Capture the cell that displays the provided text and extract its [X, Y] central coordinate. 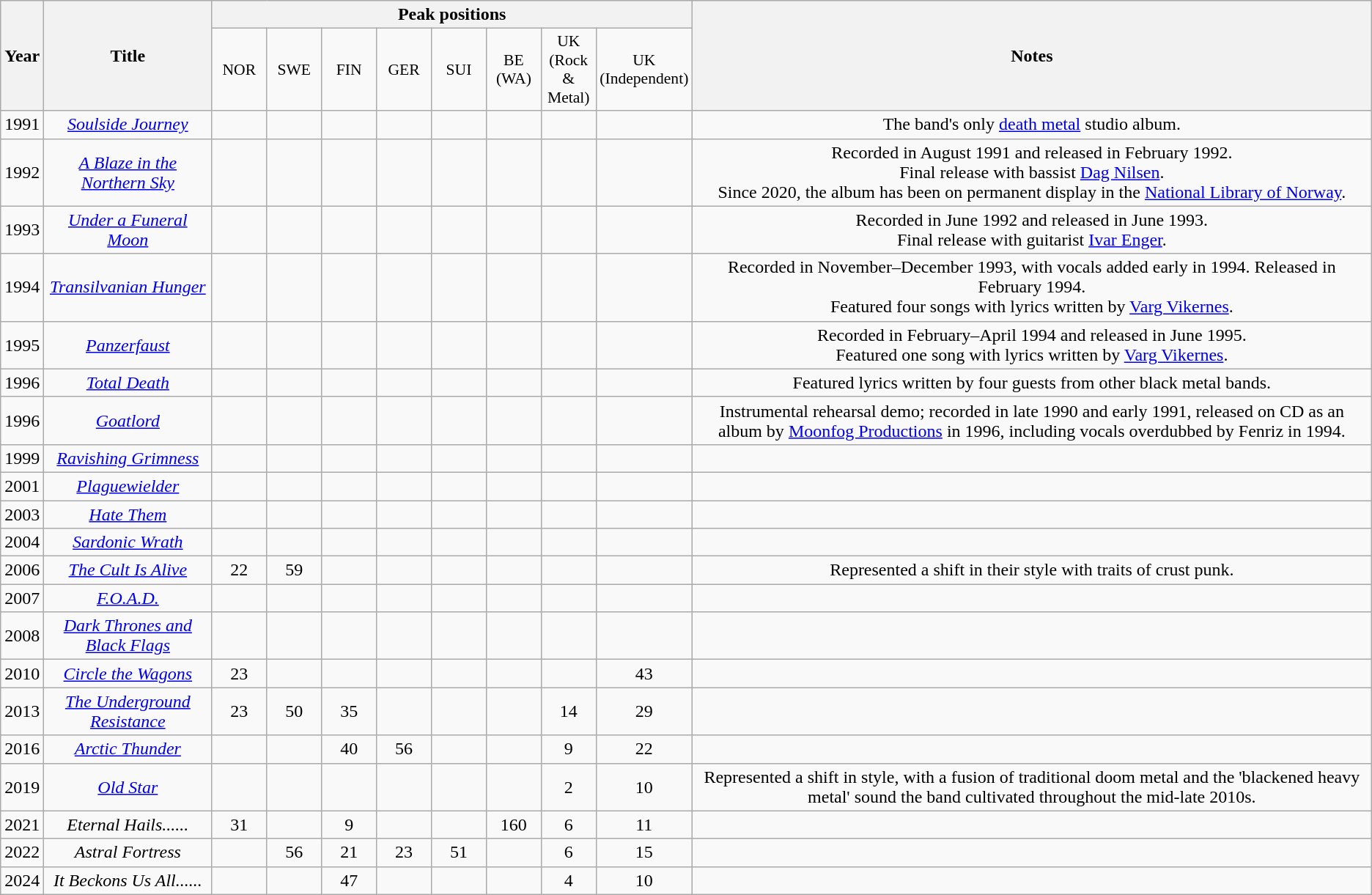
29 [643, 711]
Notes [1032, 56]
The band's only death metal studio album. [1032, 125]
The Cult Is Alive [128, 570]
2024 [22, 880]
It Beckons Us All...... [128, 880]
F.O.A.D. [128, 598]
The Underground Resistance [128, 711]
2001 [22, 486]
1991 [22, 125]
59 [295, 570]
21 [349, 852]
GER [405, 70]
1994 [22, 287]
Peak positions [452, 15]
Panzerfaust [128, 345]
SUI [459, 70]
1995 [22, 345]
Under a Funeral Moon [128, 230]
2008 [22, 636]
11 [643, 825]
2019 [22, 787]
SWE [295, 70]
Astral Fortress [128, 852]
BE (WA) [513, 70]
Ravishing Grimness [128, 458]
Sardonic Wrath [128, 542]
31 [239, 825]
2010 [22, 674]
Dark Thrones and Black Flags [128, 636]
2006 [22, 570]
2022 [22, 852]
2021 [22, 825]
2013 [22, 711]
A Blaze in the Northern Sky [128, 172]
FIN [349, 70]
2 [569, 787]
40 [349, 749]
Soulside Journey [128, 125]
Recorded in June 1992 and released in June 1993. Final release with guitarist Ivar Enger. [1032, 230]
2003 [22, 514]
Represented a shift in their style with traits of crust punk. [1032, 570]
Eternal Hails...... [128, 825]
UK (Rock & Metal) [569, 70]
2016 [22, 749]
50 [295, 711]
51 [459, 852]
1993 [22, 230]
47 [349, 880]
43 [643, 674]
Transilvanian Hunger [128, 287]
Old Star [128, 787]
1999 [22, 458]
Plaguewielder [128, 486]
1992 [22, 172]
2004 [22, 542]
2007 [22, 598]
160 [513, 825]
Hate Them [128, 514]
Arctic Thunder [128, 749]
Total Death [128, 383]
Recorded in February–April 1994 and released in June 1995. Featured one song with lyrics written by Varg Vikernes. [1032, 345]
15 [643, 852]
Title [128, 56]
4 [569, 880]
Circle the Wagons [128, 674]
NOR [239, 70]
UK (Independent) [643, 70]
Featured lyrics written by four guests from other black metal bands. [1032, 383]
14 [569, 711]
35 [349, 711]
Year [22, 56]
Goatlord [128, 421]
